Pinpoint the cell where the given text exists, returning its [x, y] midpoint coordinate. 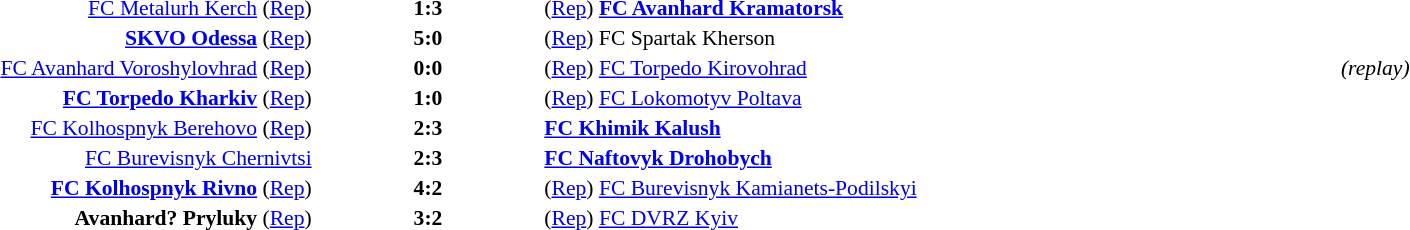
5:0 [428, 38]
0:0 [428, 68]
1:0 [428, 98]
(Rep) FC Burevisnyk Kamianets-Podilskyi [732, 188]
FC Khimik Kalush [732, 128]
(Rep) FC Torpedo Kirovohrad [732, 68]
FC Naftovyk Drohobych [732, 158]
4:2 [428, 188]
(Rep) FC Spartak Kherson [732, 38]
(Rep) FC Lokomotyv Poltava [732, 98]
